Output the (X, Y) coordinate of the center of the cell containing the given text.  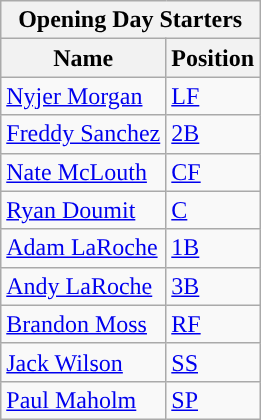
Name (84, 58)
CF (213, 172)
1B (213, 248)
Adam LaRoche (84, 248)
Paul Maholm (84, 400)
Brandon Moss (84, 324)
Position (213, 58)
C (213, 210)
SP (213, 400)
Nate McLouth (84, 172)
RF (213, 324)
Jack Wilson (84, 362)
Nyjer Morgan (84, 96)
Opening Day Starters (130, 20)
Andy LaRoche (84, 286)
Freddy Sanchez (84, 134)
LF (213, 96)
2B (213, 134)
SS (213, 362)
Ryan Doumit (84, 210)
3B (213, 286)
